Identify which cell holds the provided text, then report its [X, Y] central coordinate. 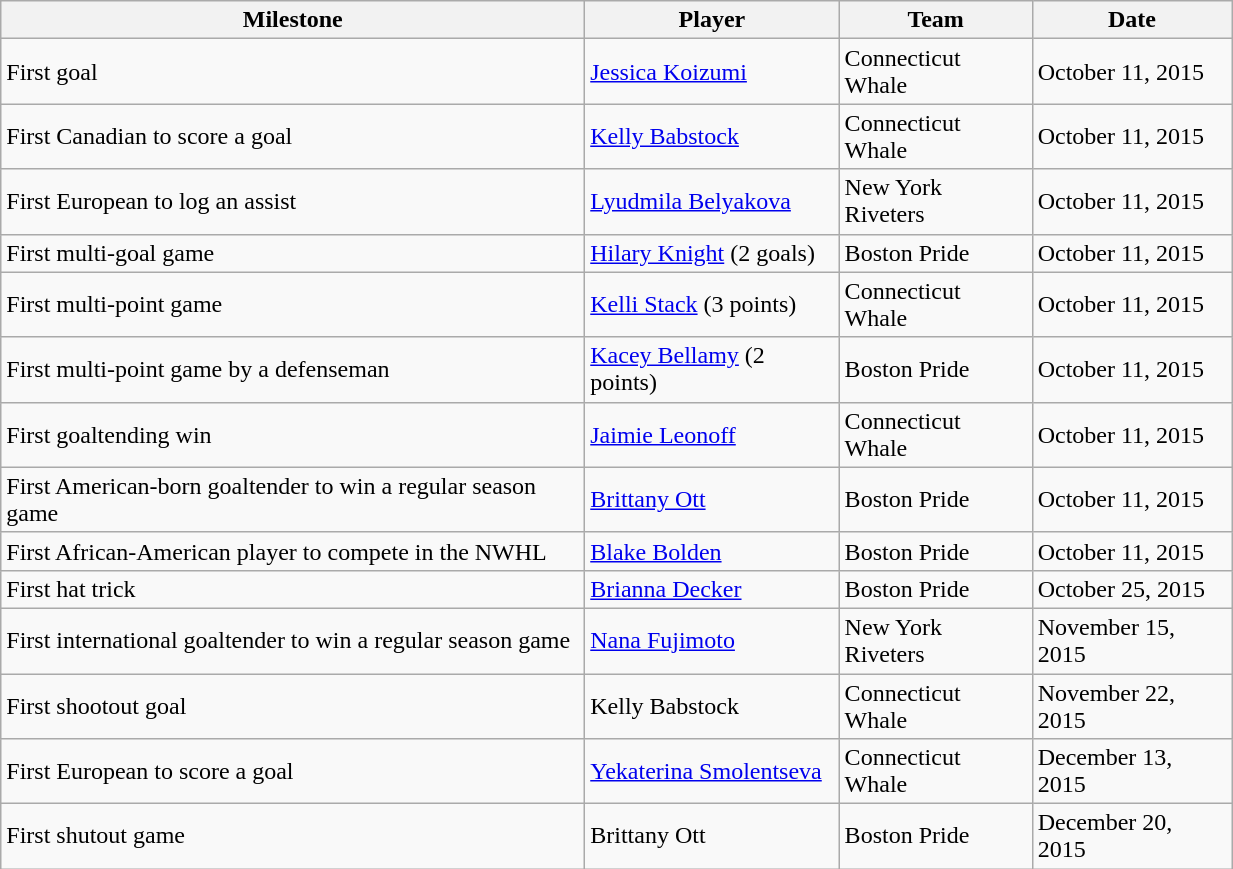
Brianna Decker [712, 589]
December 20, 2015 [1132, 836]
Jessica Koizumi [712, 72]
Hilary Knight (2 goals) [712, 253]
Team [936, 20]
November 15, 2015 [1132, 640]
First goal [293, 72]
First shutout game [293, 836]
First Canadian to score a goal [293, 136]
Jaimie Leonoff [712, 434]
Lyudmila Belyakova [712, 202]
Blake Bolden [712, 551]
Milestone [293, 20]
First multi-point game by a defenseman [293, 370]
Kelli Stack (3 points) [712, 304]
First European to score a goal [293, 772]
Player [712, 20]
Date [1132, 20]
First multi-point game [293, 304]
First multi-goal game [293, 253]
First shootout goal [293, 706]
Kacey Bellamy (2 points) [712, 370]
Yekaterina Smolentseva [712, 772]
First African-American player to compete in the NWHL [293, 551]
First hat trick [293, 589]
Nana Fujimoto [712, 640]
First international goaltender to win a regular season game [293, 640]
First American-born goaltender to win a regular season game [293, 500]
First European to log an assist [293, 202]
October 25, 2015 [1132, 589]
November 22, 2015 [1132, 706]
December 13, 2015 [1132, 772]
First goaltending win [293, 434]
